Provide the [x, y] coordinate of the cell's center where the given text is located.  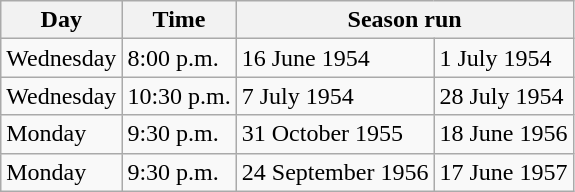
7 July 1954 [335, 96]
17 June 1957 [504, 172]
18 June 1956 [504, 134]
31 October 1955 [335, 134]
16 June 1954 [335, 58]
Season run [404, 20]
28 July 1954 [504, 96]
Time [179, 20]
10:30 p.m. [179, 96]
8:00 p.m. [179, 58]
Day [62, 20]
1 July 1954 [504, 58]
24 September 1956 [335, 172]
